Scan for the cell matching the given text and deliver its (X, Y) coordinate at center. 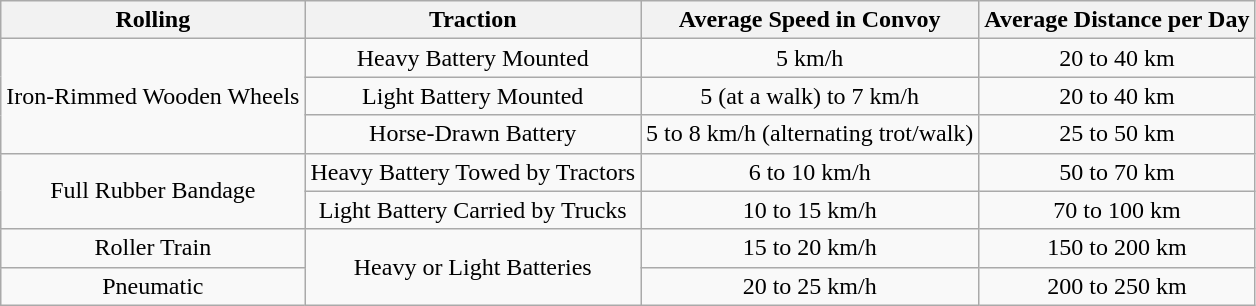
Light Battery Mounted (473, 96)
20 to 25 km/h (809, 286)
150 to 200 km (1117, 248)
5 km/h (809, 58)
Light Battery Carried by Trucks (473, 210)
Average Speed in Convoy (809, 20)
25 to 50 km (1117, 134)
Full Rubber Bandage (153, 191)
Heavy Battery Towed by Tractors (473, 172)
Iron-Rimmed Wooden Wheels (153, 96)
Heavy Battery Mounted (473, 58)
Average Distance per Day (1117, 20)
50 to 70 km (1117, 172)
Heavy or Light Batteries (473, 267)
5 to 8 km/h (alternating trot/walk) (809, 134)
Roller Train (153, 248)
Traction (473, 20)
70 to 100 km (1117, 210)
10 to 15 km/h (809, 210)
200 to 250 km (1117, 286)
Rolling (153, 20)
6 to 10 km/h (809, 172)
Pneumatic (153, 286)
15 to 20 km/h (809, 248)
5 (at a walk) to 7 km/h (809, 96)
Horse-Drawn Battery (473, 134)
